From the cell containing the given text, extract its center point as (x, y) coordinate. 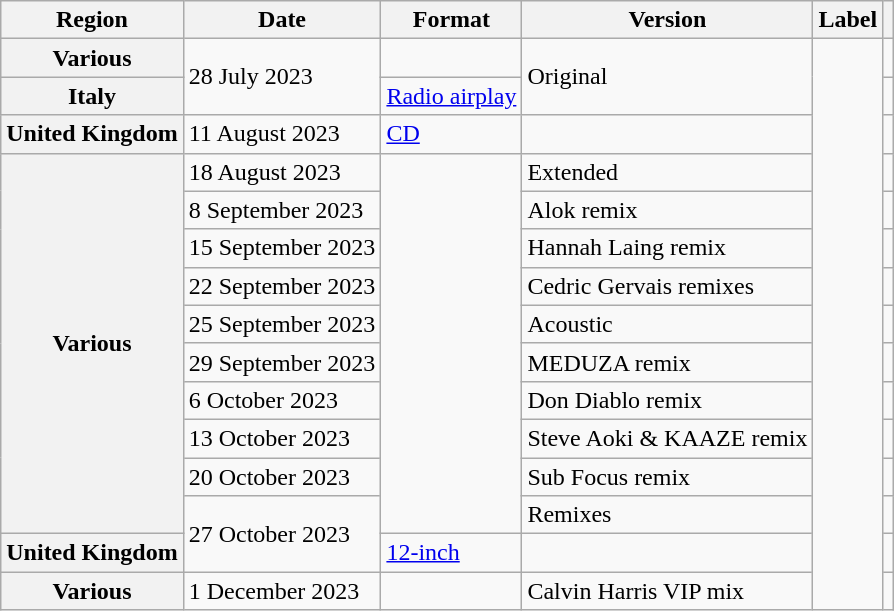
Steve Aoki & KAAZE remix (668, 438)
8 September 2023 (282, 210)
Remixes (668, 515)
Extended (668, 172)
MEDUZA remix (668, 362)
Format (452, 20)
18 August 2023 (282, 172)
12-inch (452, 553)
Version (668, 20)
Label (848, 20)
Alok remix (668, 210)
Italy (92, 96)
25 September 2023 (282, 324)
Date (282, 20)
20 October 2023 (282, 477)
28 July 2023 (282, 77)
Radio airplay (452, 96)
27 October 2023 (282, 534)
Calvin Harris VIP mix (668, 591)
CD (452, 134)
Hannah Laing remix (668, 248)
Region (92, 20)
15 September 2023 (282, 248)
Cedric Gervais remixes (668, 286)
Acoustic (668, 324)
1 December 2023 (282, 591)
6 October 2023 (282, 400)
22 September 2023 (282, 286)
Original (668, 77)
11 August 2023 (282, 134)
13 October 2023 (282, 438)
29 September 2023 (282, 362)
Sub Focus remix (668, 477)
Don Diablo remix (668, 400)
